Capture the cell that displays the provided text and extract its (x, y) central coordinate. 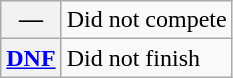
DNF (31, 58)
Did not finish (146, 58)
Did not compete (146, 20)
— (31, 20)
